Determine the (x, y) coordinate at the center of the cell enclosing the given text.  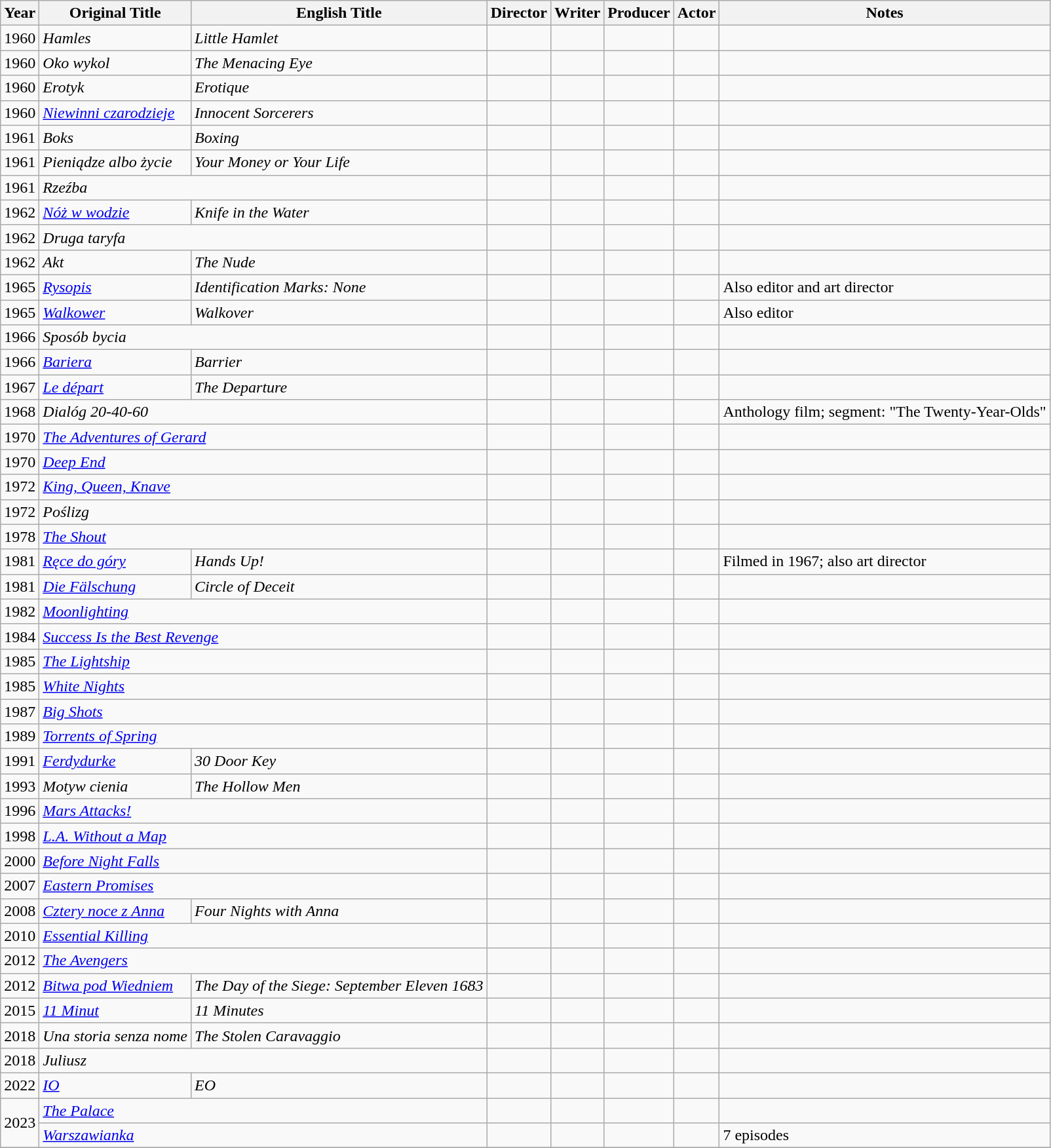
Pieniądze albo życie (115, 163)
Hamles (115, 38)
Le départ (115, 387)
The Hollow Men (339, 786)
1967 (20, 387)
The Nude (339, 262)
1984 (20, 636)
Erotique (339, 88)
Eastern Promises (263, 886)
The Menacing Eye (339, 63)
Bitwa pod Wiedniem (115, 985)
2023 (20, 1123)
Druga taryfa (263, 237)
The Adventures of Gerard (263, 437)
Erotyk (115, 88)
1991 (20, 761)
30 Door Key (339, 761)
Notes (885, 13)
Your Money or Your Life (339, 163)
EO (339, 1085)
English Title (339, 13)
Akt (115, 262)
The Avengers (263, 961)
Rysopis (115, 287)
Success Is the Best Revenge (263, 636)
Motyw cienia (115, 786)
Ferdydurke (115, 761)
Sposób bycia (263, 337)
King, Queen, Knave (263, 487)
2008 (20, 911)
Una storia senza nome (115, 1035)
Also editor and art director (885, 287)
IO (115, 1085)
The Shout (263, 537)
1996 (20, 811)
2022 (20, 1085)
2015 (20, 1010)
Cztery noce z Anna (115, 911)
11 Minutes (339, 1010)
Moonlighting (263, 611)
Dialóg 20-40-60 (263, 412)
Essential Killing (263, 936)
Boks (115, 138)
Hands Up! (339, 562)
Walkower (115, 313)
Knife in the Water (339, 212)
Oko wykol (115, 63)
Die Fälschung (115, 586)
Director (519, 13)
Before Night Falls (263, 861)
Boxing (339, 138)
1989 (20, 737)
1998 (20, 836)
Mars Attacks! (263, 811)
The Stolen Caravaggio (339, 1035)
Innocent Sorcerers (339, 113)
Torrents of Spring (263, 737)
Four Nights with Anna (339, 911)
1978 (20, 537)
Bariera (115, 362)
Rzeźba (263, 187)
The Departure (339, 387)
Circle of Deceit (339, 586)
1993 (20, 786)
Walkover (339, 313)
11 Minut (115, 1010)
Poślizg (263, 512)
7 episodes (885, 1136)
Also editor (885, 313)
2007 (20, 886)
Little Hamlet (339, 38)
Producer (640, 13)
Deep End (263, 462)
The Day of the Siege: September Eleven 1683 (339, 985)
Writer (577, 13)
1982 (20, 611)
Actor (697, 13)
Anthology film; segment: "The Twenty-Year-Olds" (885, 412)
Nóż w wodzie (115, 212)
Niewinni czarodzieje (115, 113)
Big Shots (263, 711)
Barrier (339, 362)
2010 (20, 936)
Juliusz (263, 1060)
Ręce do góry (115, 562)
1968 (20, 412)
1987 (20, 711)
White Nights (263, 686)
2000 (20, 861)
L.A. Without a Map (263, 836)
Identification Marks: None (339, 287)
The Lightship (263, 661)
Warszawianka (263, 1136)
Filmed in 1967; also art director (885, 562)
Year (20, 13)
Original Title (115, 13)
The Palace (263, 1111)
